Return the [X, Y] coordinate for the center point of the cell that contains the specified text.  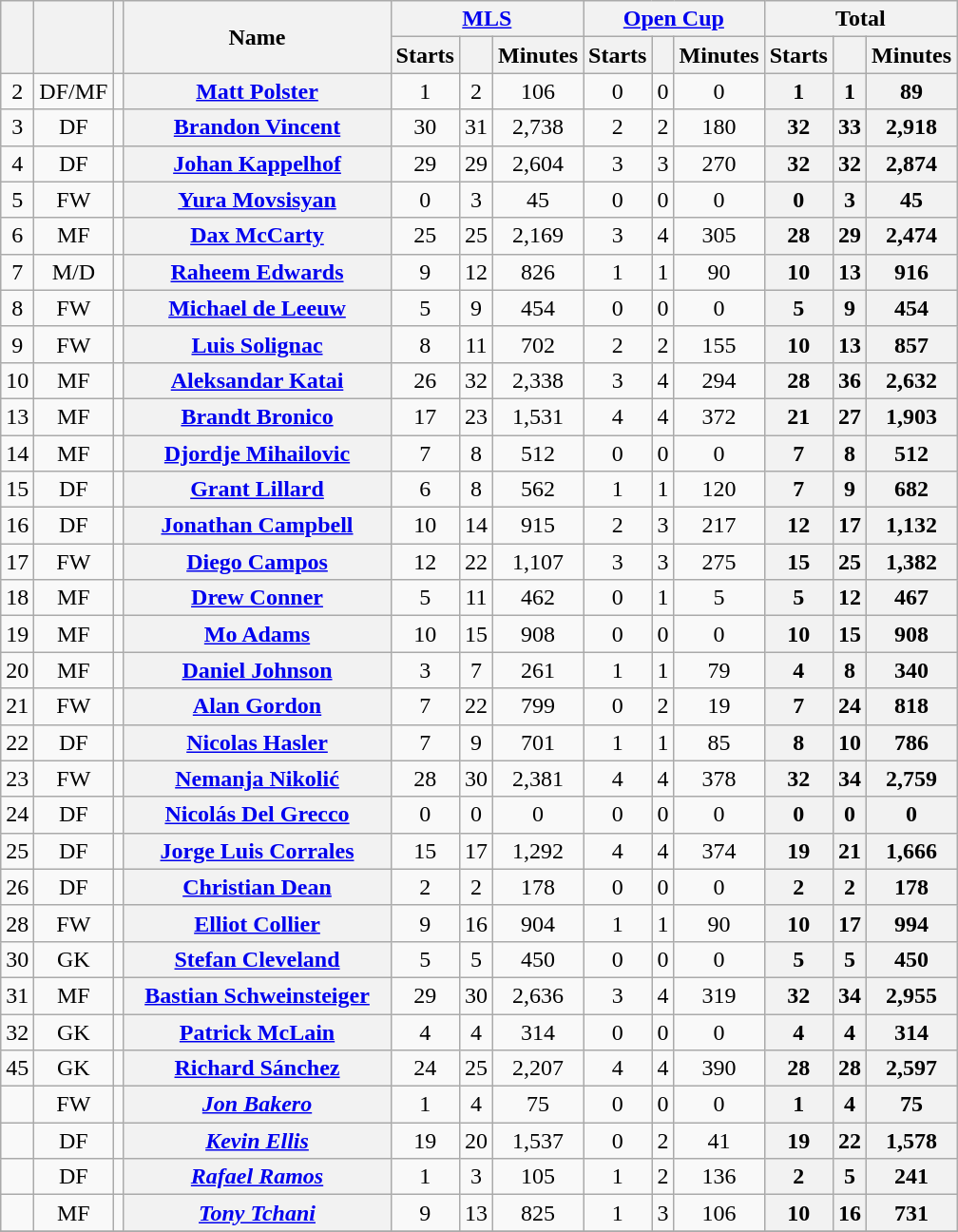
105 [538, 1177]
340 [912, 670]
2,759 [912, 779]
294 [718, 380]
2,918 [912, 127]
1,132 [912, 526]
2,874 [912, 164]
915 [538, 526]
DF/MF [74, 91]
Jon Bakero [257, 1105]
2,955 [912, 995]
Name [257, 37]
1,531 [538, 416]
Rafael Ramos [257, 1177]
1,107 [538, 562]
Drew Conner [257, 598]
2,597 [912, 1068]
1,382 [912, 562]
261 [538, 670]
2,474 [912, 236]
Johan Kappelhof [257, 164]
Bastian Schweinsteiger [257, 995]
2,169 [538, 236]
2,381 [538, 779]
826 [538, 272]
1,292 [538, 851]
Michael de Leeuw [257, 308]
Grant Lillard [257, 490]
702 [538, 344]
857 [912, 344]
319 [718, 995]
MLS [487, 19]
Kevin Ellis [257, 1141]
Stefan Cleveland [257, 959]
Nemanja Nikolić [257, 779]
Brandon Vincent [257, 127]
786 [912, 742]
Total [861, 19]
Luis Solignac [257, 344]
Open Cup [675, 19]
Aleksandar Katai [257, 380]
818 [912, 706]
372 [718, 416]
Brandt Bronico [257, 416]
Djordje Mihailovic [257, 453]
241 [912, 1177]
462 [538, 598]
374 [718, 851]
2,338 [538, 380]
467 [912, 598]
2,636 [538, 995]
275 [718, 562]
Tony Tchani [257, 1213]
79 [718, 670]
Patrick McLain [257, 1031]
305 [718, 236]
825 [538, 1213]
18 [17, 598]
120 [718, 490]
2,604 [538, 164]
Daniel Johnson [257, 670]
Diego Campos [257, 562]
1,903 [912, 416]
562 [538, 490]
Mo Adams [257, 634]
36 [850, 380]
2,207 [538, 1068]
916 [912, 272]
1,578 [912, 1141]
2,632 [912, 380]
390 [718, 1068]
Dax McCarty [257, 236]
Nicolas Hasler [257, 742]
2,738 [538, 127]
Yura Movsisyan [257, 200]
994 [912, 923]
378 [718, 779]
1,537 [538, 1141]
904 [538, 923]
89 [912, 91]
Nicolás Del Grecco [257, 815]
85 [718, 742]
701 [538, 742]
27 [850, 416]
799 [538, 706]
M/D [74, 272]
1,666 [912, 851]
Raheem Edwards [257, 272]
Christian Dean [257, 887]
Jorge Luis Corrales [257, 851]
155 [718, 344]
Elliot Collier [257, 923]
Jonathan Campbell [257, 526]
217 [718, 526]
33 [850, 127]
180 [718, 127]
Matt Polster [257, 91]
41 [718, 1141]
Alan Gordon [257, 706]
136 [718, 1177]
Richard Sánchez [257, 1068]
682 [912, 490]
270 [718, 164]
731 [912, 1213]
